Identify which cell holds the provided text, then report its (x, y) central coordinate. 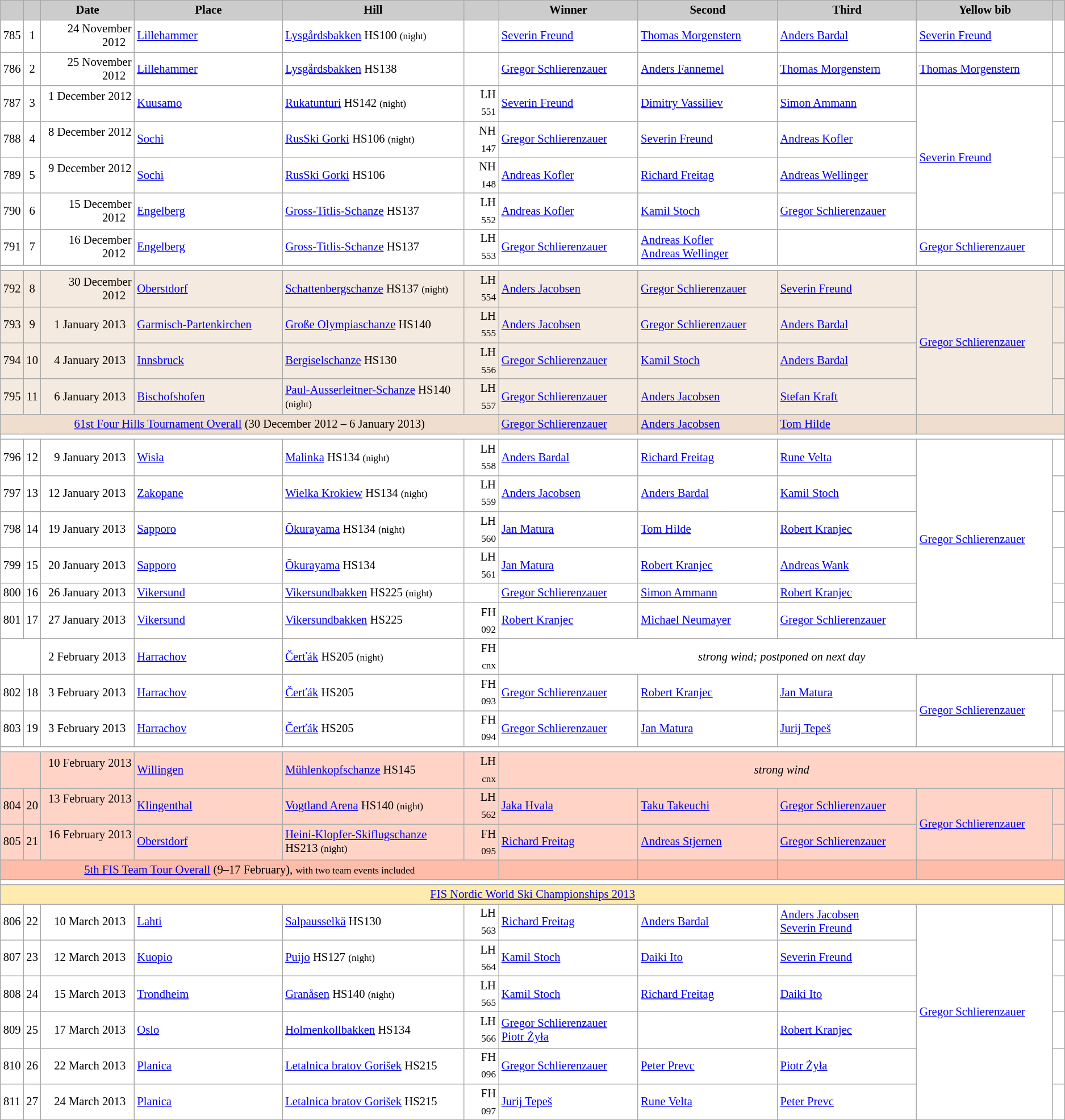
24 November 2012 (87, 36)
Winner (568, 10)
27 (32, 1102)
LH 560 (481, 529)
Kuopio (208, 958)
Heini-Klopfer-Skiflugschanze HS213 (night) (373, 842)
Lysgårdsbakken HS138 (373, 69)
789 (12, 175)
Yellow bib (985, 10)
27 January 2013 (87, 620)
17 (32, 620)
LH 553 (481, 246)
FIS Nordic World Ski Championships 2013 (533, 895)
8 December 2012 (87, 139)
12 January 2013 (87, 493)
Vikersundbakken HS225 (night) (373, 593)
Salpausselkä HS130 (373, 921)
10 (32, 360)
Piotr Żyła (847, 1065)
6 January 2013 (87, 396)
790 (12, 211)
LH 561 (481, 566)
Kuusamo (208, 103)
16 (32, 593)
Ōkurayama HS134 (373, 566)
25 November 2012 (87, 69)
Dimitry Vassiliev (708, 103)
strong wind (782, 770)
LH 554 (481, 289)
LH 565 (481, 994)
798 (12, 529)
Anders Jacobsen Severin Freund (847, 921)
Lahti (208, 921)
799 (12, 566)
LH 562 (481, 805)
Andreas Kofler Andreas Wellinger (708, 246)
23 (32, 958)
Wielka Krokiew HS134 (night) (373, 493)
19 (32, 728)
803 (12, 728)
Granåsen HS140 (night) (373, 994)
NH 147 (481, 139)
RusSki Gorki HS106 (373, 175)
4 (32, 139)
Third (847, 10)
19 January 2013 (87, 529)
FH 095 (481, 842)
Jaka Hvala (568, 805)
3 (32, 103)
Rukatunturi HS142 (night) (373, 103)
10 March 2013 (87, 921)
Paul-Ausserleitner-Schanze HS140 (night) (373, 396)
Andreas Wellinger (847, 175)
Bergiselschanze HS130 (373, 360)
13 February 2013 (87, 805)
785 (12, 36)
808 (12, 994)
Second (708, 10)
Trondheim (208, 994)
1 (32, 36)
2 (32, 69)
2 February 2013 (87, 657)
Oslo (208, 1029)
Klingenthal (208, 805)
810 (12, 1065)
792 (12, 289)
9 January 2013 (87, 457)
26 (32, 1065)
LH 564 (481, 958)
Willingen (208, 770)
801 (12, 620)
5 (32, 175)
796 (12, 457)
811 (12, 1102)
FH 093 (481, 692)
15 (32, 566)
FH 094 (481, 728)
Anders Fannemel (708, 69)
1 December 2012 (87, 103)
Lysgårdsbakken HS100 (night) (373, 36)
LH 566 (481, 1029)
7 (32, 246)
Čerťák HS205 (night) (373, 657)
786 (12, 69)
Vikersundbakken HS225 (373, 620)
806 (12, 921)
Mühlenkopfschanze HS145 (373, 770)
Gregor Schlierenzauer Piotr Żyła (568, 1029)
Ōkurayama HS134 (night) (373, 529)
Wisła (208, 457)
LH 563 (481, 921)
21 (32, 842)
LH 552 (481, 211)
LH 556 (481, 360)
12 March 2013 (87, 958)
LH 558 (481, 457)
795 (12, 396)
788 (12, 139)
26 January 2013 (87, 593)
804 (12, 805)
Stefan Kraft (847, 396)
24 March 2013 (87, 1102)
10 February 2013 (87, 770)
Innsbruck (208, 360)
Taku Takeuchi (708, 805)
809 (12, 1029)
Garmisch-Partenkirchen (208, 325)
Große Olympiaschanze HS140 (373, 325)
1 January 2013 (87, 325)
Zakopane (208, 493)
791 (12, 246)
6 (32, 211)
Bischofshofen (208, 396)
4 January 2013 (87, 360)
800 (12, 593)
807 (12, 958)
793 (12, 325)
strong wind; postponed on next day (782, 657)
24 (32, 994)
9 December 2012 (87, 175)
11 (32, 396)
20 (32, 805)
FH 097 (481, 1102)
RusSki Gorki HS106 (night) (373, 139)
17 March 2013 (87, 1029)
LH 559 (481, 493)
15 March 2013 (87, 994)
Holmenkollbakken HS134 (373, 1029)
25 (32, 1029)
LH 555 (481, 325)
Place (208, 10)
794 (12, 360)
797 (12, 493)
61st Four Hills Tournament Overall (30 December 2012 – 6 January 2013) (250, 424)
LH 551 (481, 103)
16 February 2013 (87, 842)
22 March 2013 (87, 1065)
Malinka HS134 (night) (373, 457)
16 December 2012 (87, 246)
787 (12, 103)
22 (32, 921)
802 (12, 692)
30 December 2012 (87, 289)
14 (32, 529)
8 (32, 289)
Puijo HS127 (night) (373, 958)
20 January 2013 (87, 566)
NH 148 (481, 175)
Michael Neumayer (708, 620)
15 December 2012 (87, 211)
805 (12, 842)
12 (32, 457)
Schattenbergschanze HS137 (night) (373, 289)
Vogtland Arena HS140 (night) (373, 805)
13 (32, 493)
Date (87, 10)
LH 557 (481, 396)
FH 096 (481, 1065)
18 (32, 692)
FH cnx (481, 657)
FH 092 (481, 620)
9 (32, 325)
Hill (373, 10)
Andreas Wank (847, 566)
5th FIS Team Tour Overall (9–17 February), with two team events included (250, 870)
Andreas Stjernen (708, 842)
LH cnx (481, 770)
